Pinpoint the cell where the given text exists, returning its [X, Y] midpoint coordinate. 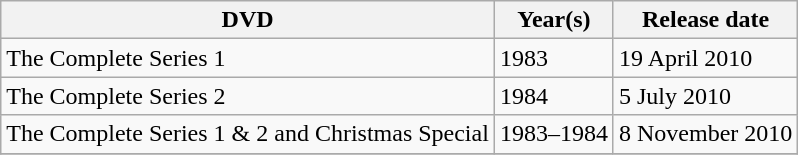
The Complete Series 1 [248, 58]
1984 [554, 96]
8 November 2010 [705, 134]
1983–1984 [554, 134]
DVD [248, 20]
The Complete Series 1 & 2 and Christmas Special [248, 134]
Year(s) [554, 20]
Release date [705, 20]
19 April 2010 [705, 58]
The Complete Series 2 [248, 96]
5 July 2010 [705, 96]
1983 [554, 58]
